Pinpoint the cell where the given text exists, returning its [x, y] midpoint coordinate. 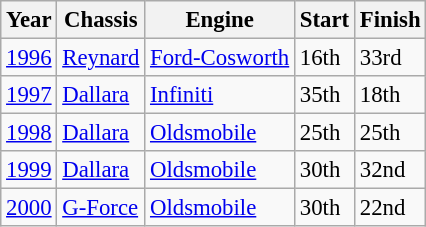
32nd [390, 170]
33rd [390, 58]
22nd [390, 208]
16th [325, 58]
1996 [29, 58]
18th [390, 95]
G-Force [101, 208]
1997 [29, 95]
Finish [390, 20]
1999 [29, 170]
35th [325, 95]
Chassis [101, 20]
2000 [29, 208]
Ford-Cosworth [220, 58]
1998 [29, 133]
Reynard [101, 58]
Infiniti [220, 95]
Year [29, 20]
Engine [220, 20]
Start [325, 20]
